Determine the [x, y] coordinate at the center of the cell enclosing the given text.  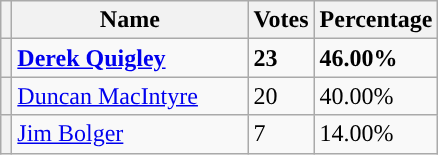
14.00% [376, 134]
46.00% [376, 58]
Name [130, 20]
Derek Quigley [130, 58]
Jim Bolger [130, 134]
23 [281, 58]
Percentage [376, 20]
Votes [281, 20]
40.00% [376, 96]
Duncan MacIntyre [130, 96]
20 [281, 96]
7 [281, 134]
